Detect which cell encompasses the target text, then output its (X, Y) center coordinate. 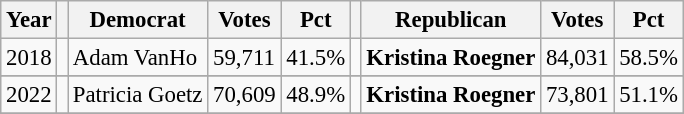
51.1% (648, 95)
Adam VanHo (138, 58)
Democrat (138, 20)
48.9% (316, 95)
Republican (451, 20)
58.5% (648, 58)
70,609 (244, 95)
Patricia Goetz (138, 95)
59,711 (244, 58)
Year (29, 20)
41.5% (316, 58)
2018 (29, 58)
73,801 (578, 95)
84,031 (578, 58)
2022 (29, 95)
